Determine the (x, y) coordinate at the center of the cell enclosing the given text.  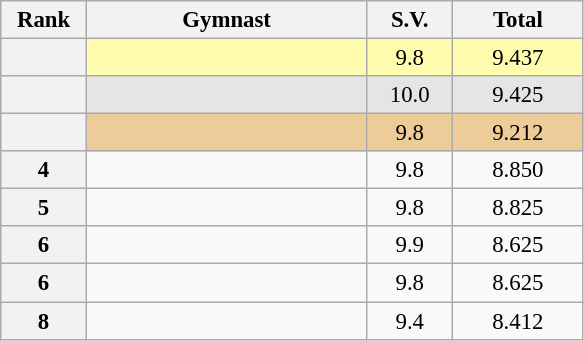
8.412 (518, 321)
5 (44, 208)
9.9 (410, 245)
9.4 (410, 321)
8.850 (518, 170)
Rank (44, 20)
8.825 (518, 208)
9.425 (518, 95)
10.0 (410, 95)
9.437 (518, 58)
9.212 (518, 133)
4 (44, 170)
Gymnast (226, 20)
S.V. (410, 20)
Total (518, 20)
8 (44, 321)
